Determine the (x, y) coordinate at the center of the cell enclosing the given text.  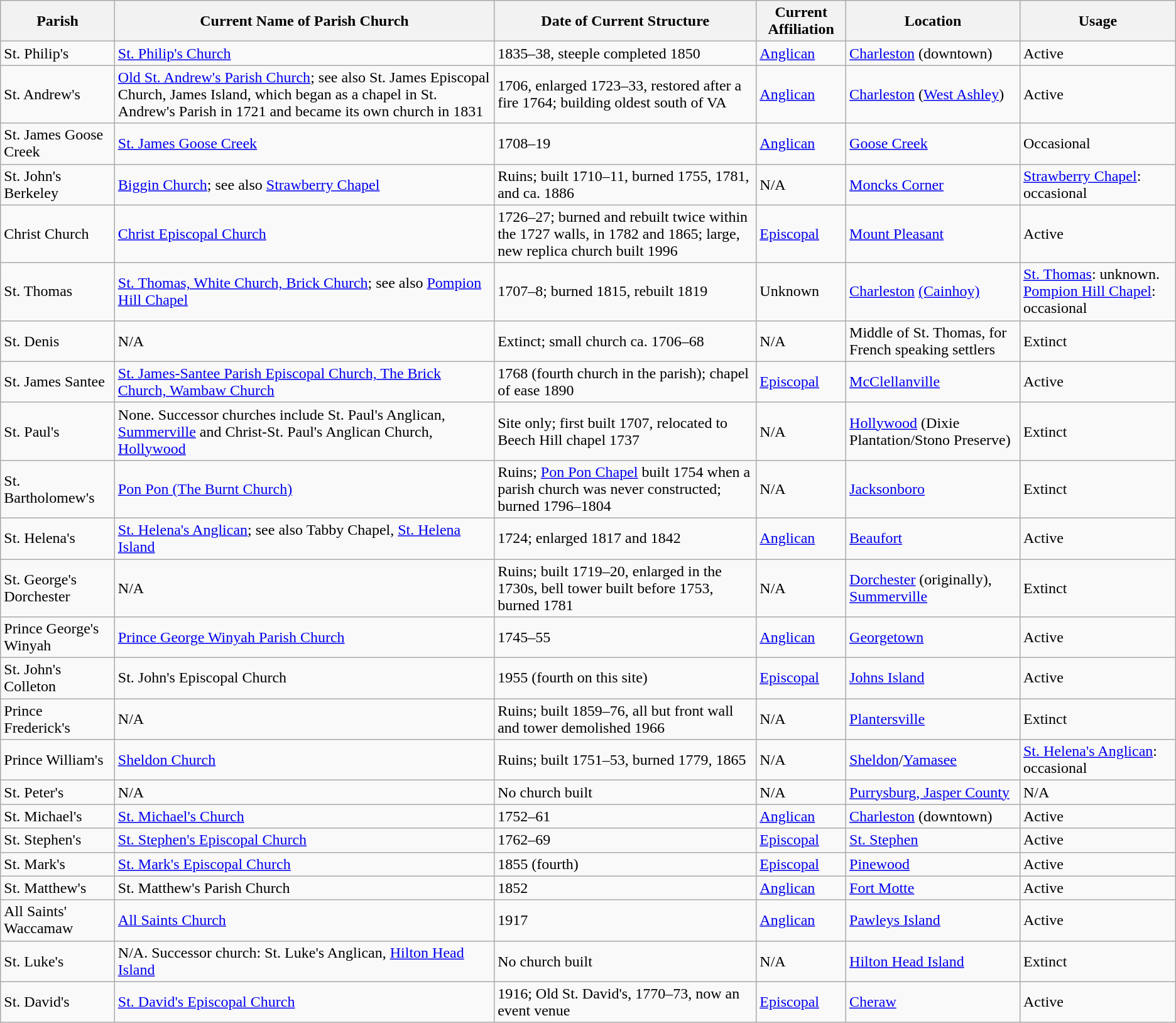
St. Helena's (58, 538)
1852 (626, 888)
St. Philip's (58, 53)
Christ Episcopal Church (304, 234)
St. David's (58, 1002)
St. Philip's Church (304, 53)
Cheraw (934, 1002)
Strawberry Chapel: occasional (1097, 185)
St. Mark's Episcopal Church (304, 864)
Dorchester (originally), Summerville (934, 588)
McClellanville (934, 382)
1835–38, steeple completed 1850 (626, 53)
Biggin Church; see also Strawberry Chapel (304, 185)
St. Michael's Church (304, 816)
St. John's Episcopal Church (304, 679)
All Saints' Waccamaw (58, 920)
1762–69 (626, 840)
Charleston (Cainhoy) (934, 292)
Parish (58, 21)
Ruins; Pon Pon Chapel built 1754 when a parish church was never constructed; burned 1796–1804 (626, 489)
Prince George Winyah Parish Church (304, 637)
Location (934, 21)
Goose Creek (934, 143)
None. Successor churches include St. Paul's Anglican, Summerville and Christ-St. Paul's Anglican Church, Hollywood (304, 431)
Hilton Head Island (934, 961)
Fort Motte (934, 888)
Extinct; small church ca. 1706–68 (626, 341)
St. Paul's (58, 431)
1752–61 (626, 816)
Moncks Corner (934, 185)
Jacksonboro (934, 489)
Georgetown (934, 637)
St. James Santee (58, 382)
Ruins; built 1751–53, burned 1779, 1865 (626, 760)
St. George's Dorchester (58, 588)
Johns Island (934, 679)
St. Denis (58, 341)
Ruins; built 1710–11, burned 1755, 1781, and ca. 1886 (626, 185)
Charleston (West Ashley) (934, 94)
1707–8; burned 1815, rebuilt 1819 (626, 292)
Christ Church (58, 234)
Ruins; built 1859–76, all but front wall and tower demolished 1966 (626, 719)
Prince George's Winyah (58, 637)
Current Name of Parish Church (304, 21)
St. Michael's (58, 816)
1706, enlarged 1723–33, restored after a fire 1764; building oldest south of VA (626, 94)
Pawleys Island (934, 920)
St. Thomas, White Church, Brick Church; see also Pompion Hill Chapel (304, 292)
Purrysburg, Jasper County (934, 792)
St. Helena's Anglican: occasional (1097, 760)
Prince Frederick's (58, 719)
1708–19 (626, 143)
1855 (fourth) (626, 864)
All Saints Church (304, 920)
Unknown (802, 292)
St. Stephen (934, 840)
Occasional (1097, 143)
Usage (1097, 21)
Prince William's (58, 760)
Middle of St. Thomas, for French speaking settlers (934, 341)
St. Mark's (58, 864)
St. John's Berkeley (58, 185)
St. Bartholomew's (58, 489)
St. Peter's (58, 792)
N/A. Successor church: St. Luke's Anglican, Hilton Head Island (304, 961)
1726–27; burned and rebuilt twice within the 1727 walls, in 1782 and 1865; large, new replica church built 1996 (626, 234)
Ruins; built 1719–20, enlarged in the 1730s, bell tower built before 1753, burned 1781 (626, 588)
Hollywood (Dixie Plantation/Stono Preserve) (934, 431)
1745–55 (626, 637)
St. Thomas (58, 292)
1916; Old St. David's, 1770–73, now an event venue (626, 1002)
St. John's Colleton (58, 679)
1724; enlarged 1817 and 1842 (626, 538)
St. Andrew's (58, 94)
Mount Pleasant (934, 234)
St. Stephen's Episcopal Church (304, 840)
Pinewood (934, 864)
Plantersville (934, 719)
St. Helena's Anglican; see also Tabby Chapel, St. Helena Island (304, 538)
Site only; first built 1707, relocated to Beech Hill chapel 1737 (626, 431)
1917 (626, 920)
1768 (fourth church in the parish); chapel of ease 1890 (626, 382)
Sheldon/Yamasee (934, 760)
St. Thomas: unknown. Pompion Hill Chapel: occasional (1097, 292)
St. Stephen's (58, 840)
St. Luke's (58, 961)
St. Matthew's Parish Church (304, 888)
St. David's Episcopal Church (304, 1002)
Date of Current Structure (626, 21)
St. Matthew's (58, 888)
Pon Pon (The Burnt Church) (304, 489)
Sheldon Church (304, 760)
Current Affiliation (802, 21)
1955 (fourth on this site) (626, 679)
St. James-Santee Parish Episcopal Church, The Brick Church, Wambaw Church (304, 382)
Beaufort (934, 538)
